Search for the cell housing the specified text and yield its [X, Y] center coordinate. 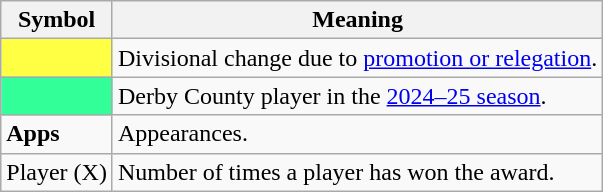
Number of times a player has won the award. [357, 172]
Apps [57, 134]
Player (X) [57, 172]
Appearances. [357, 134]
Derby County player in the 2024–25 season. [357, 96]
Meaning [357, 20]
Symbol [57, 20]
Divisional change due to promotion or relegation. [357, 58]
